Provide the [X, Y] coordinate of the cell's center where the given text is located.  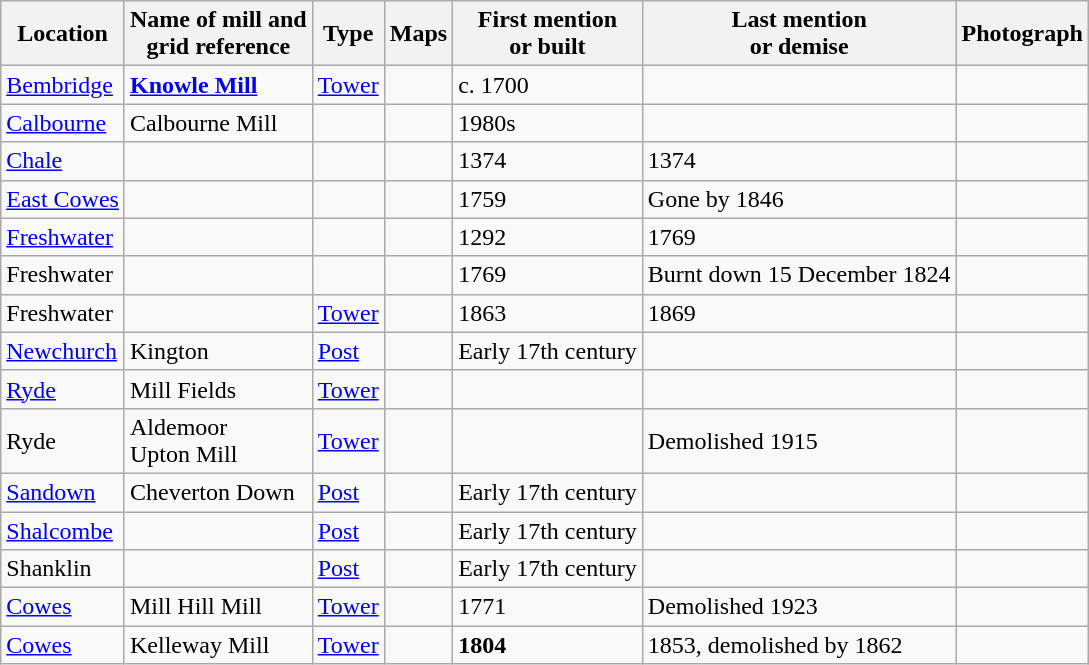
Burnt down 15 December 1824 [799, 275]
Demolished 1915 [799, 440]
Sandown [63, 492]
Mill Fields [218, 389]
Calbourne [63, 123]
c. 1700 [548, 85]
Gone by 1846 [799, 199]
East Cowes [63, 199]
Chale [63, 161]
AldemoorUpton Mill [218, 440]
1804 [548, 645]
Kelleway Mill [218, 645]
Newchurch [63, 351]
1759 [548, 199]
Cheverton Down [218, 492]
1292 [548, 237]
1863 [548, 313]
Knowle Mill [218, 85]
Shalcombe [63, 531]
Demolished 1923 [799, 607]
1771 [548, 607]
First mentionor built [548, 34]
Mill Hill Mill [218, 607]
Maps [418, 34]
Calbourne Mill [218, 123]
1853, demolished by 1862 [799, 645]
Kington [218, 351]
Photograph [1022, 34]
Type [348, 34]
Shanklin [63, 569]
Last mention or demise [799, 34]
1869 [799, 313]
Name of mill andgrid reference [218, 34]
Location [63, 34]
Bembridge [63, 85]
1980s [548, 123]
